Scan for the cell matching the given text and deliver its (X, Y) coordinate at center. 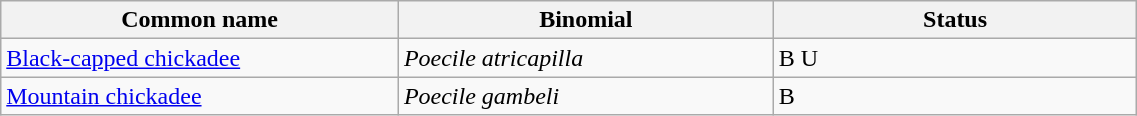
B (955, 96)
Common name (200, 20)
B U (955, 58)
Mountain chickadee (200, 96)
Poecile atricapilla (586, 58)
Black-capped chickadee (200, 58)
Binomial (586, 20)
Status (955, 20)
Poecile gambeli (586, 96)
